Pinpoint the cell where the given text exists, returning its [x, y] midpoint coordinate. 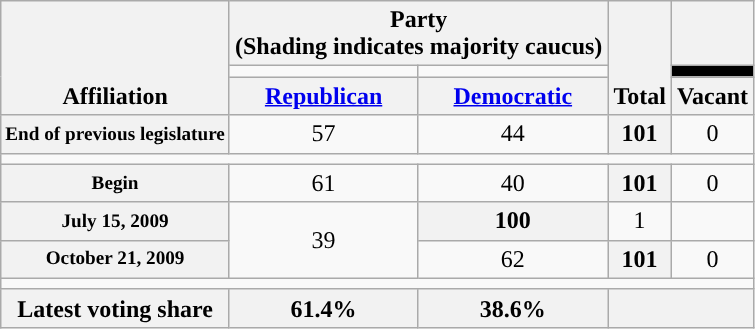
Begin [116, 183]
40 [513, 183]
38.6% [513, 308]
Latest voting share [116, 308]
Affiliation [116, 58]
61.4% [323, 308]
End of previous legislature [116, 134]
44 [513, 134]
1 [640, 221]
61 [323, 183]
100 [513, 221]
July 15, 2009 [116, 221]
Total [640, 58]
57 [323, 134]
Republican [323, 96]
Vacant [712, 96]
62 [513, 259]
39 [323, 240]
Democratic [513, 96]
October 21, 2009 [116, 259]
Party (Shading indicates majority caucus) [418, 34]
